Detect which cell encompasses the target text, then output its [x, y] center coordinate. 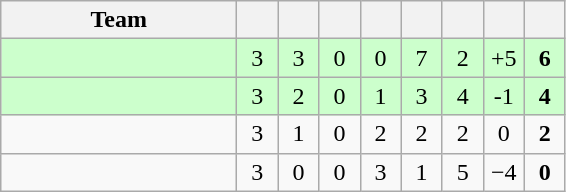
Team [119, 20]
+5 [504, 58]
-1 [504, 96]
−4 [504, 172]
6 [544, 58]
7 [422, 58]
5 [462, 172]
